From the cell containing the given text, extract its center point as [X, Y] coordinate. 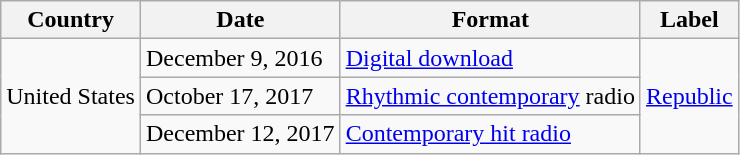
United States [71, 96]
Format [490, 20]
October 17, 2017 [240, 96]
December 9, 2016 [240, 58]
Digital download [490, 58]
Contemporary hit radio [490, 134]
Label [689, 20]
Country [71, 20]
Date [240, 20]
Republic [689, 96]
December 12, 2017 [240, 134]
Rhythmic contemporary radio [490, 96]
